Extract the (X, Y) coordinate from the center of the cell holding the provided text.  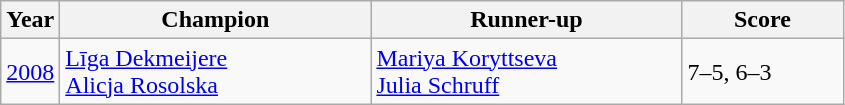
2008 (30, 72)
Līga Dekmeijere Alicja Rosolska (216, 72)
7–5, 6–3 (762, 72)
Runner-up (526, 20)
Year (30, 20)
Score (762, 20)
Mariya Koryttseva Julia Schruff (526, 72)
Champion (216, 20)
